Return the (x, y) coordinate for the center point of the cell that contains the specified text.  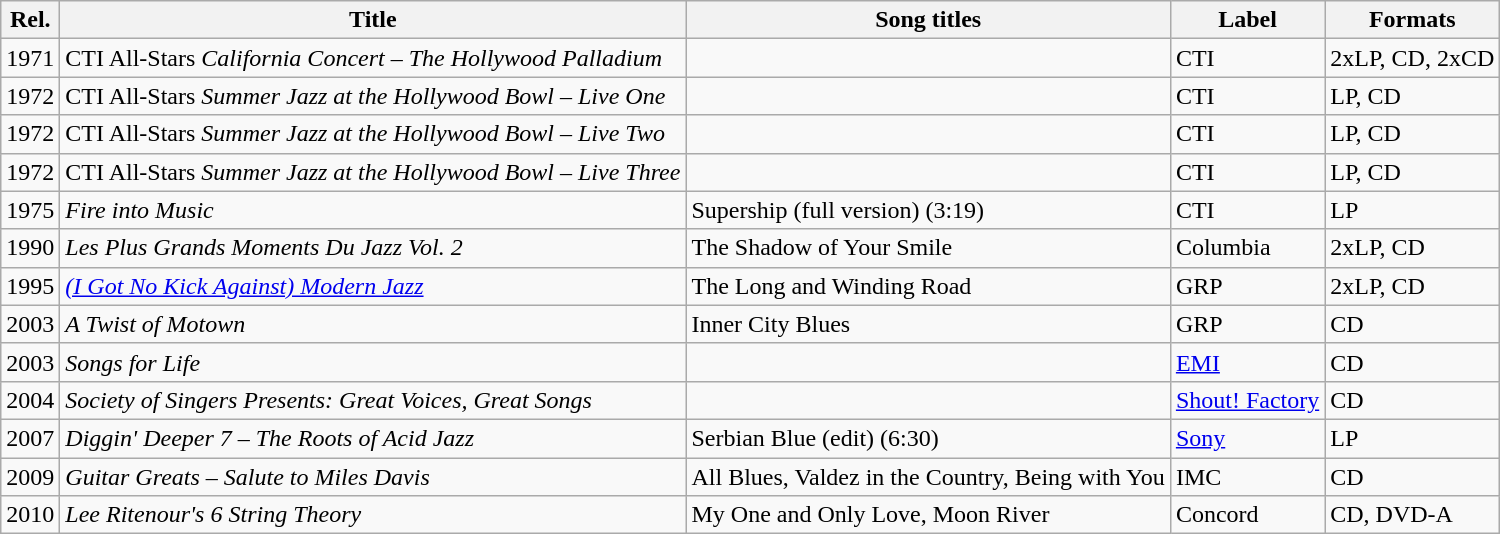
Shout! Factory (1247, 400)
2004 (30, 400)
CTI All-Stars Summer Jazz at the Hollywood Bowl – Live Two (373, 134)
All Blues, Valdez in the Country, Being with You (928, 477)
A Twist of Motown (373, 324)
Guitar Greats – Salute to Miles Davis (373, 477)
Columbia (1247, 248)
Les Plus Grands Moments Du Jazz Vol. 2 (373, 248)
Title (373, 20)
2xLP, CD, 2xCD (1412, 58)
IMC (1247, 477)
Song titles (928, 20)
Inner City Blues (928, 324)
Concord (1247, 515)
Supership (full version) (3:19) (928, 210)
CTI All-Stars Summer Jazz at the Hollywood Bowl – Live Three (373, 172)
Society of Singers Presents: Great Voices, Great Songs (373, 400)
1971 (30, 58)
The Long and Winding Road (928, 286)
1995 (30, 286)
Diggin' Deeper 7 – The Roots of Acid Jazz (373, 438)
Label (1247, 20)
2007 (30, 438)
EMI (1247, 362)
1975 (30, 210)
Formats (1412, 20)
CTI All-Stars California Concert – The Hollywood Palladium (373, 58)
(I Got No Kick Against) Modern Jazz (373, 286)
Rel. (30, 20)
Songs for Life (373, 362)
Fire into Music (373, 210)
2010 (30, 515)
1990 (30, 248)
2009 (30, 477)
My One and Only Love, Moon River (928, 515)
CTI All-Stars Summer Jazz at the Hollywood Bowl – Live One (373, 96)
The Shadow of Your Smile (928, 248)
Sony (1247, 438)
Lee Ritenour's 6 String Theory (373, 515)
Serbian Blue (edit) (6:30) (928, 438)
CD, DVD-A (1412, 515)
